Detect which cell encompasses the target text, then output its (x, y) center coordinate. 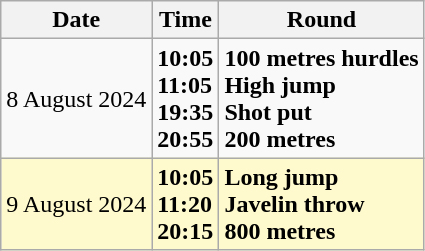
Time (186, 20)
10:0511:2020:15 (186, 204)
Date (76, 20)
Long jumpJavelin throw800 metres (322, 204)
10:0511:0519:3520:55 (186, 98)
100 metres hurdlesHigh jumpShot put200 metres (322, 98)
9 August 2024 (76, 204)
Round (322, 20)
8 August 2024 (76, 98)
